Extract the (x, y) coordinate from the center of the cell holding the provided text.  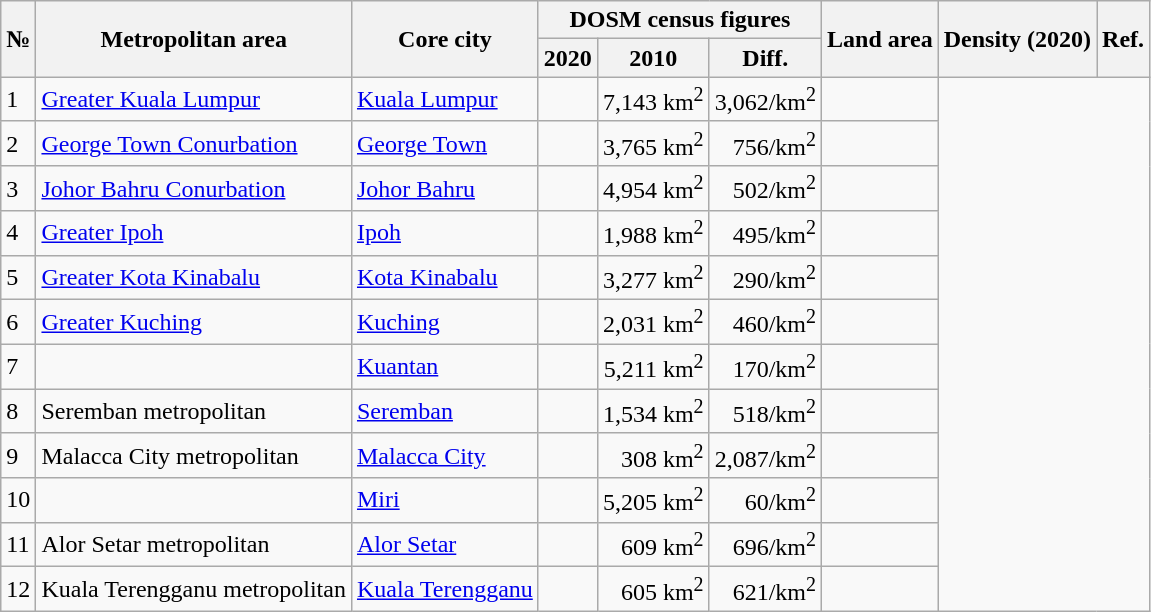
5,211 km2 (653, 366)
Seremban (444, 412)
495/km2 (765, 234)
George Town Conurbation (194, 144)
DOSM census figures (680, 20)
2,031 km2 (653, 322)
№ (18, 39)
170/km2 (765, 366)
Miri (444, 500)
60/km2 (765, 500)
Land area (880, 39)
3,765 km2 (653, 144)
9 (18, 456)
Johor Bahru (444, 188)
502/km2 (765, 188)
Greater Kuala Lumpur (194, 100)
518/km2 (765, 412)
Kuala Terengganu metropolitan (194, 590)
4 (18, 234)
Greater Ipoh (194, 234)
Core city (444, 39)
621/km2 (765, 590)
Ref. (1124, 39)
3 (18, 188)
8 (18, 412)
1,988 km2 (653, 234)
Kuantan (444, 366)
7,143 km2 (653, 100)
308 km2 (653, 456)
Alor Setar (444, 544)
11 (18, 544)
Malacca City metropolitan (194, 456)
3,277 km2 (653, 278)
Kuala Lumpur (444, 100)
605 km2 (653, 590)
756/km2 (765, 144)
5 (18, 278)
7 (18, 366)
Ipoh (444, 234)
Kota Kinabalu (444, 278)
2,087/km2 (765, 456)
1,534 km2 (653, 412)
696/km2 (765, 544)
Kuala Terengganu (444, 590)
1 (18, 100)
4,954 km2 (653, 188)
Johor Bahru Conurbation (194, 188)
609 km2 (653, 544)
Alor Setar metropolitan (194, 544)
Seremban metropolitan (194, 412)
Kuching (444, 322)
2010 (653, 58)
290/km2 (765, 278)
Diff. (765, 58)
5,205 km2 (653, 500)
Malacca City (444, 456)
Metropolitan area (194, 39)
Density (2020) (1017, 39)
George Town (444, 144)
460/km2 (765, 322)
10 (18, 500)
2020 (568, 58)
2 (18, 144)
6 (18, 322)
Greater Kota Kinabalu (194, 278)
Greater Kuching (194, 322)
12 (18, 590)
3,062/km2 (765, 100)
